Identify which cell holds the provided text, then report its (X, Y) central coordinate. 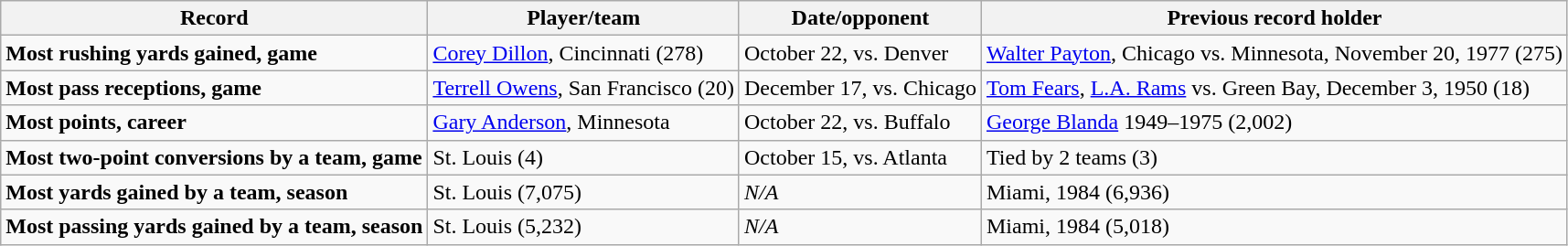
Most rushing yards gained, game (214, 53)
Previous record holder (1275, 18)
Gary Anderson, Minnesota (583, 123)
October 22, vs. Buffalo (859, 123)
Miami, 1984 (6,936) (1275, 192)
Record (214, 18)
George Blanda 1949–1975 (2,002) (1275, 123)
Most passing yards gained by a team, season (214, 227)
St. Louis (7,075) (583, 192)
Date/opponent (859, 18)
Corey Dillon, Cincinnati (278) (583, 53)
Most yards gained by a team, season (214, 192)
Most pass receptions, game (214, 88)
Walter Payton, Chicago vs. Minnesota, November 20, 1977 (275) (1275, 53)
Terrell Owens, San Francisco (20) (583, 88)
St. Louis (5,232) (583, 227)
December 17, vs. Chicago (859, 88)
Miami, 1984 (5,018) (1275, 227)
Tied by 2 teams (3) (1275, 157)
Player/team (583, 18)
Most two-point conversions by a team, game (214, 157)
October 22, vs. Denver (859, 53)
October 15, vs. Atlanta (859, 157)
Most points, career (214, 123)
Tom Fears, L.A. Rams vs. Green Bay, December 3, 1950 (18) (1275, 88)
St. Louis (4) (583, 157)
